Locate the cell with the specified text and output its [X, Y] center coordinate. 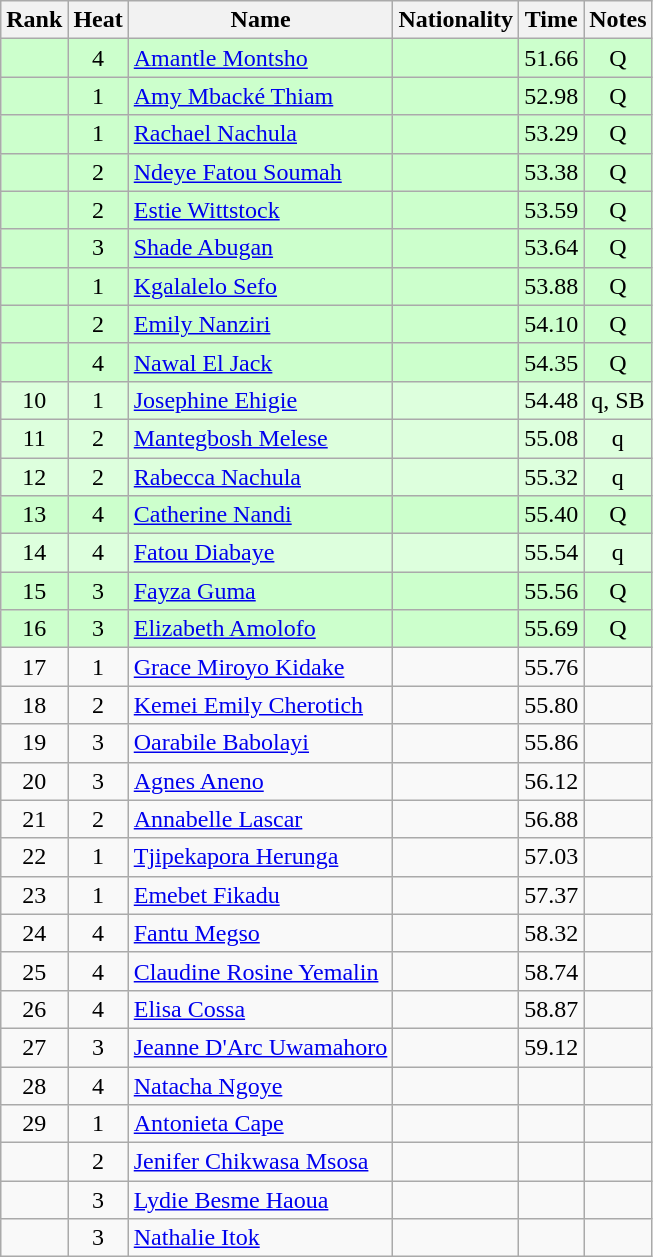
53.29 [552, 134]
53.38 [552, 172]
21 [34, 819]
58.87 [552, 1009]
Rank [34, 20]
Grace Miroyo Kidake [260, 667]
Elisa Cossa [260, 1009]
54.48 [552, 400]
29 [34, 1124]
Natacha Ngoye [260, 1085]
14 [34, 553]
10 [34, 400]
55.76 [552, 667]
Rachael Nachula [260, 134]
13 [34, 515]
Lydie Besme Haoua [260, 1200]
Fayza Guma [260, 591]
55.86 [552, 743]
Josephine Ehigie [260, 400]
Time [552, 20]
Rabecca Nachula [260, 477]
Shade Abugan [260, 248]
58.32 [552, 933]
15 [34, 591]
53.64 [552, 248]
51.66 [552, 58]
18 [34, 705]
55.56 [552, 591]
22 [34, 857]
Amy Mbacké Thiam [260, 96]
17 [34, 667]
Estie Wittstock [260, 210]
Notes [618, 20]
Tjipekapora Herunga [260, 857]
Elizabeth Amolofo [260, 629]
54.10 [552, 324]
57.03 [552, 857]
Fantu Megso [260, 933]
Catherine Nandi [260, 515]
Kemei Emily Cherotich [260, 705]
28 [34, 1085]
59.12 [552, 1047]
19 [34, 743]
Jeanne D'Arc Uwamahoro [260, 1047]
Nawal El Jack [260, 362]
Oarabile Babolayi [260, 743]
55.08 [552, 438]
Heat [98, 20]
55.54 [552, 553]
Ndeye Fatou Soumah [260, 172]
53.59 [552, 210]
11 [34, 438]
Mantegbosh Melese [260, 438]
Emily Nanziri [260, 324]
16 [34, 629]
12 [34, 477]
Fatou Diabaye [260, 553]
56.12 [552, 781]
Emebet Fikadu [260, 895]
q, SB [618, 400]
23 [34, 895]
58.74 [552, 971]
57.37 [552, 895]
55.69 [552, 629]
52.98 [552, 96]
53.88 [552, 286]
Jenifer Chikwasa Msosa [260, 1162]
24 [34, 933]
55.80 [552, 705]
56.88 [552, 819]
55.40 [552, 515]
Claudine Rosine Yemalin [260, 971]
25 [34, 971]
Nationality [456, 20]
Kgalalelo Sefo [260, 286]
Agnes Aneno [260, 781]
26 [34, 1009]
27 [34, 1047]
Antonieta Cape [260, 1124]
Annabelle Lascar [260, 819]
Nathalie Itok [260, 1238]
20 [34, 781]
54.35 [552, 362]
55.32 [552, 477]
Name [260, 20]
Amantle Montsho [260, 58]
